Locate the cell with the specified text and output its [X, Y] center coordinate. 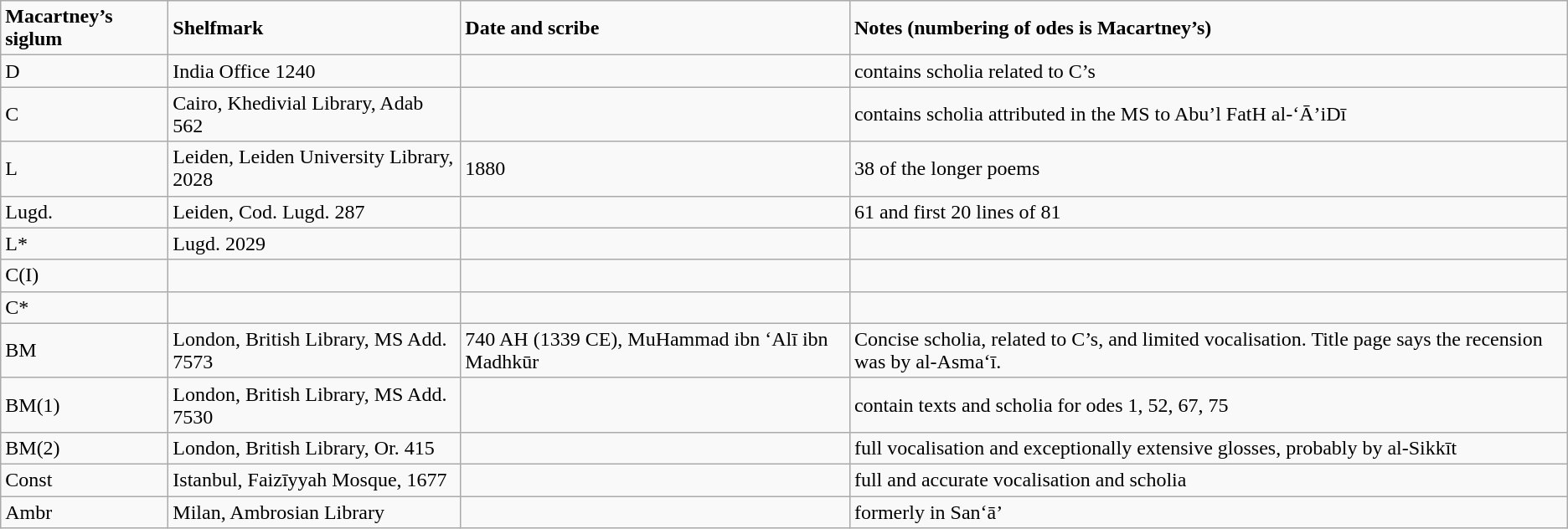
BM [85, 350]
contain texts and scholia for odes 1, 52, 67, 75 [1208, 405]
Milan, Ambrosian Library [315, 511]
740 AH (1339 CE), MuHammad ibn ‘Alī ibn Madhkūr [655, 350]
Shelfmark [315, 28]
C [85, 114]
Const [85, 480]
Notes (numbering of odes is Macartney’s) [1208, 28]
Leiden, Cod. Lugd. 287 [315, 212]
Ambr [85, 511]
Macartney’s siglum [85, 28]
Lugd. [85, 212]
Lugd. 2029 [315, 244]
L [85, 169]
London, British Library, MS Add. 7573 [315, 350]
Concise scholia, related to C’s, and limited vocalisation. Title page says the recension was by al-Asma‘ī. [1208, 350]
Date and scribe [655, 28]
Cairo, Khedivial Library, Adab 562 [315, 114]
C* [85, 307]
C(I) [85, 275]
London, British Library, MS Add. 7530 [315, 405]
London, British Library, Or. 415 [315, 448]
contains scholia attributed in the MS to Abu’l FatH al-‘Ā’iDī [1208, 114]
D [85, 71]
L* [85, 244]
61 and first 20 lines of 81 [1208, 212]
Istanbul, Faizīyyah Mosque, 1677 [315, 480]
full vocalisation and exceptionally extensive glosses, probably by al-Sikkīt [1208, 448]
formerly in San‘ā’ [1208, 511]
1880 [655, 169]
India Office 1240 [315, 71]
38 of the longer poems [1208, 169]
BM(1) [85, 405]
Leiden, Leiden University Library, 2028 [315, 169]
BM(2) [85, 448]
contains scholia related to C’s [1208, 71]
full and accurate vocalisation and scholia [1208, 480]
